Determine the [X, Y] coordinate at the center of the cell enclosing the given text.  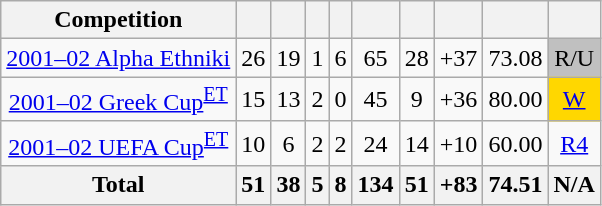
R/U [574, 58]
26 [254, 58]
+10 [458, 144]
19 [288, 58]
2001–02 UEFA CupET [118, 144]
+37 [458, 58]
10 [254, 144]
74.51 [516, 185]
8 [340, 185]
28 [416, 58]
2001–02 Greek CupET [118, 100]
0 [340, 100]
Total [118, 185]
13 [288, 100]
38 [288, 185]
R4 [574, 144]
65 [376, 58]
80.00 [516, 100]
60.00 [516, 144]
+36 [458, 100]
73.08 [516, 58]
5 [318, 185]
1 [318, 58]
134 [376, 185]
+83 [458, 185]
Competition [118, 20]
15 [254, 100]
W [574, 100]
14 [416, 144]
9 [416, 100]
2001–02 Alpha Ethniki [118, 58]
N/A [574, 185]
45 [376, 100]
24 [376, 144]
